Pinpoint the cell where the given text exists, returning its [x, y] midpoint coordinate. 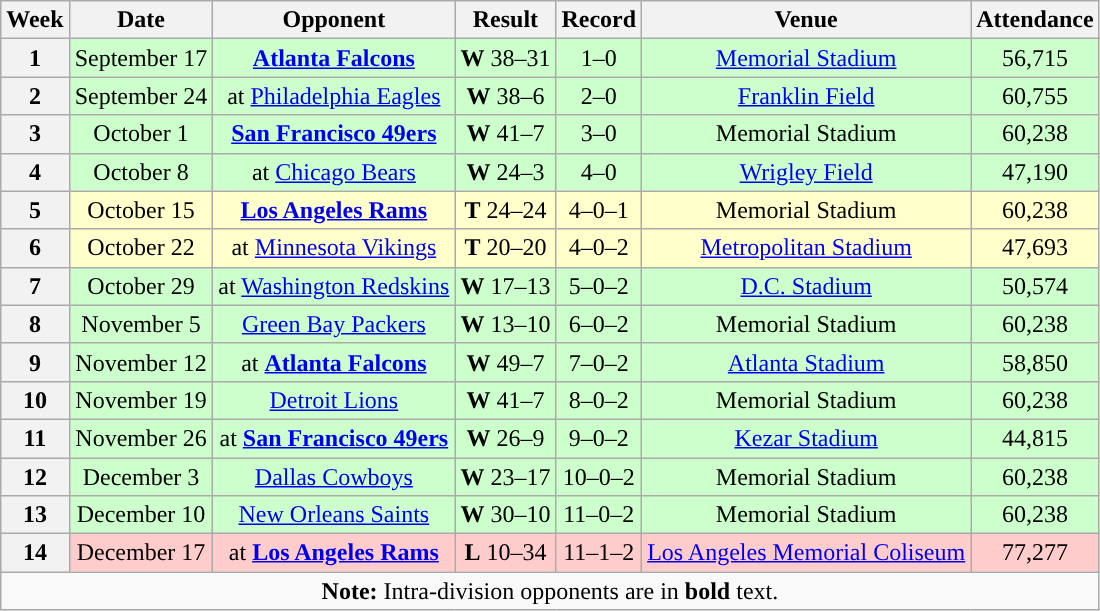
Los Angeles Rams [334, 210]
Atlanta Stadium [806, 362]
W 26–9 [506, 438]
6 [35, 248]
7–0–2 [599, 362]
3–0 [599, 134]
1 [35, 58]
47,693 [1035, 248]
12 [35, 477]
Dallas Cowboys [334, 477]
at Minnesota Vikings [334, 248]
13 [35, 515]
December 17 [141, 553]
at Chicago Bears [334, 172]
W 38–31 [506, 58]
December 3 [141, 477]
56,715 [1035, 58]
77,277 [1035, 553]
W 49–7 [506, 362]
2 [35, 96]
7 [35, 286]
W 38–6 [506, 96]
Wrigley Field [806, 172]
September 24 [141, 96]
San Francisco 49ers [334, 134]
Green Bay Packers [334, 324]
60,755 [1035, 96]
November 12 [141, 362]
58,850 [1035, 362]
at San Francisco 49ers [334, 438]
W 13–10 [506, 324]
Date [141, 20]
Atlanta Falcons [334, 58]
September 17 [141, 58]
Result [506, 20]
4–0–1 [599, 210]
11 [35, 438]
Opponent [334, 20]
Venue [806, 20]
47,190 [1035, 172]
Detroit Lions [334, 400]
T 20–20 [506, 248]
6–0–2 [599, 324]
Franklin Field [806, 96]
4–0–2 [599, 248]
9–0–2 [599, 438]
8–0–2 [599, 400]
D.C. Stadium [806, 286]
L 10–34 [506, 553]
W 24–3 [506, 172]
October 1 [141, 134]
10 [35, 400]
5 [35, 210]
November 5 [141, 324]
New Orleans Saints [334, 515]
Note: Intra-division opponents are in bold text. [550, 591]
44,815 [1035, 438]
November 19 [141, 400]
October 8 [141, 172]
3 [35, 134]
4–0 [599, 172]
December 10 [141, 515]
Attendance [1035, 20]
14 [35, 553]
9 [35, 362]
8 [35, 324]
11–1–2 [599, 553]
at Philadelphia Eagles [334, 96]
Metropolitan Stadium [806, 248]
November 26 [141, 438]
October 15 [141, 210]
1–0 [599, 58]
at Atlanta Falcons [334, 362]
4 [35, 172]
11–0–2 [599, 515]
W 30–10 [506, 515]
2–0 [599, 96]
10–0–2 [599, 477]
W 23–17 [506, 477]
at Los Angeles Rams [334, 553]
October 22 [141, 248]
at Washington Redskins [334, 286]
Record [599, 20]
50,574 [1035, 286]
5–0–2 [599, 286]
Los Angeles Memorial Coliseum [806, 553]
Kezar Stadium [806, 438]
T 24–24 [506, 210]
Week [35, 20]
W 17–13 [506, 286]
October 29 [141, 286]
